For the text-containing cell, return its midpoint in (X, Y) coordinate format. 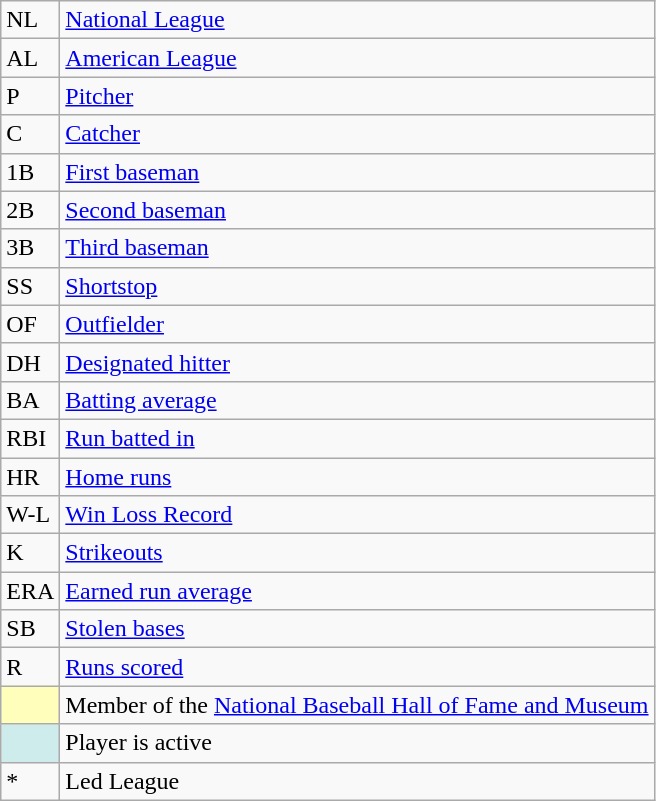
Earned run average (357, 591)
National League (357, 20)
ERA (30, 591)
1B (30, 172)
R (30, 667)
American League (357, 58)
Designated hitter (357, 362)
DH (30, 362)
RBI (30, 438)
Runs scored (357, 667)
W-L (30, 515)
Pitcher (357, 96)
3B (30, 248)
HR (30, 477)
Shortstop (357, 286)
Strikeouts (357, 553)
OF (30, 324)
Batting average (357, 400)
Stolen bases (357, 629)
First baseman (357, 172)
Led League (357, 781)
* (30, 781)
Third baseman (357, 248)
AL (30, 58)
C (30, 134)
Win Loss Record (357, 515)
SS (30, 286)
Home runs (357, 477)
P (30, 96)
SB (30, 629)
Run batted in (357, 438)
Player is active (357, 743)
BA (30, 400)
Catcher (357, 134)
2B (30, 210)
K (30, 553)
Member of the National Baseball Hall of Fame and Museum (357, 705)
NL (30, 20)
Second baseman (357, 210)
Outfielder (357, 324)
